Detect which cell encompasses the target text, then output its (x, y) center coordinate. 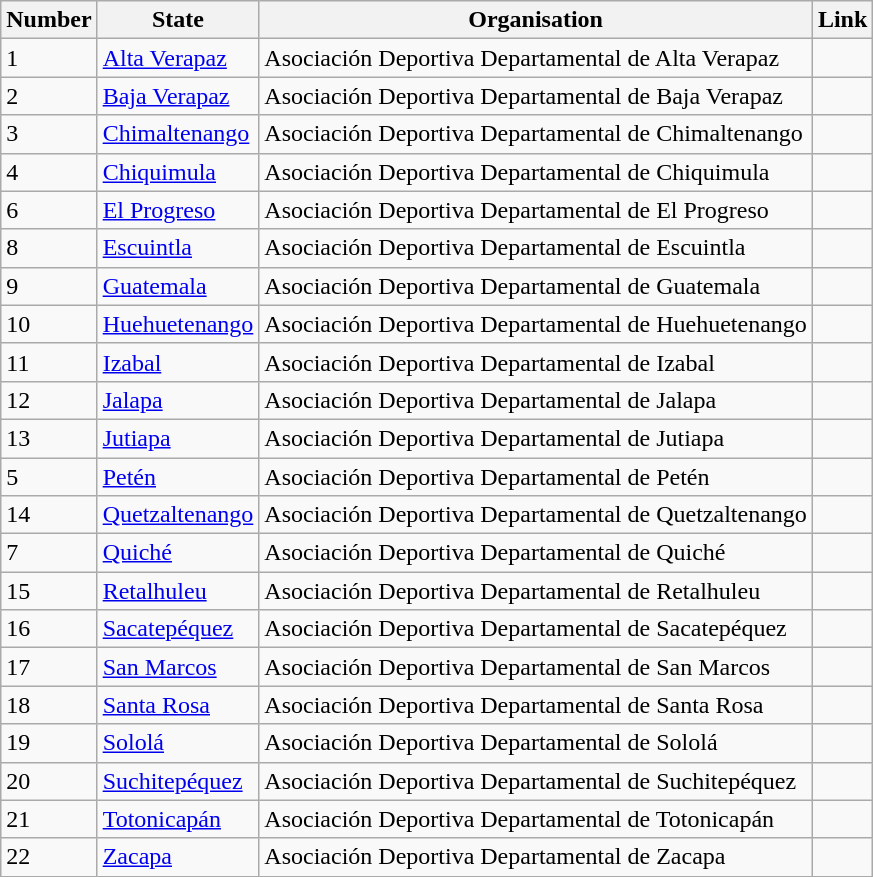
Organisation (536, 20)
15 (49, 591)
Asociación Deportiva Departamental de Alta Verapaz (536, 58)
Sacatepéquez (178, 629)
17 (49, 667)
State (178, 20)
Suchitepéquez (178, 781)
Asociación Deportiva Departamental de Quiché (536, 553)
Asociación Deportiva Departamental de Totonicapán (536, 819)
1 (49, 58)
Asociación Deportiva Departamental de El Progreso (536, 210)
Asociación Deportiva Departamental de Petén (536, 477)
3 (49, 134)
Asociación Deportiva Departamental de Santa Rosa (536, 705)
Asociación Deportiva Departamental de Huehuetenango (536, 324)
Asociación Deportiva Departamental de Guatemala (536, 286)
Asociación Deportiva Departamental de Jutiapa (536, 438)
Quetzaltenango (178, 515)
Guatemala (178, 286)
7 (49, 553)
Asociación Deportiva Departamental de Sacatepéquez (536, 629)
19 (49, 743)
11 (49, 362)
Chimaltenango (178, 134)
Baja Verapaz (178, 96)
Asociación Deportiva Departamental de Sololá (536, 743)
Chiquimula (178, 172)
Asociación Deportiva Departamental de Suchitepéquez (536, 781)
16 (49, 629)
Asociación Deportiva Departamental de Escuintla (536, 248)
9 (49, 286)
Asociación Deportiva Departamental de Jalapa (536, 400)
5 (49, 477)
Zacapa (178, 857)
6 (49, 210)
Asociación Deportiva Departamental de Chimaltenango (536, 134)
Retalhuleu (178, 591)
2 (49, 96)
Asociación Deportiva Departamental de Chiquimula (536, 172)
Petén (178, 477)
Jalapa (178, 400)
Jutiapa (178, 438)
Asociación Deportiva Departamental de San Marcos (536, 667)
13 (49, 438)
Asociación Deportiva Departamental de Baja Verapaz (536, 96)
14 (49, 515)
Asociación Deportiva Departamental de Zacapa (536, 857)
Asociación Deportiva Departamental de Quetzaltenango (536, 515)
22 (49, 857)
Huehuetenango (178, 324)
20 (49, 781)
21 (49, 819)
Asociación Deportiva Departamental de Izabal (536, 362)
Sololá (178, 743)
18 (49, 705)
El Progreso (178, 210)
Escuintla (178, 248)
Alta Verapaz (178, 58)
12 (49, 400)
Number (49, 20)
10 (49, 324)
Santa Rosa (178, 705)
Link (842, 20)
San Marcos (178, 667)
4 (49, 172)
Quiché (178, 553)
Izabal (178, 362)
Totonicapán (178, 819)
8 (49, 248)
Asociación Deportiva Departamental de Retalhuleu (536, 591)
